From the cell containing the given text, extract its center point as (X, Y) coordinate. 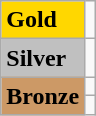
Silver (43, 58)
Bronze (43, 96)
Gold (43, 20)
